Return the [x, y] coordinate for the center point of the cell that contains the specified text.  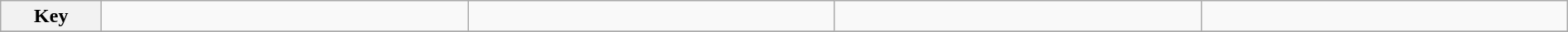
Key [51, 16]
